Scan for the cell matching the given text and deliver its (X, Y) coordinate at center. 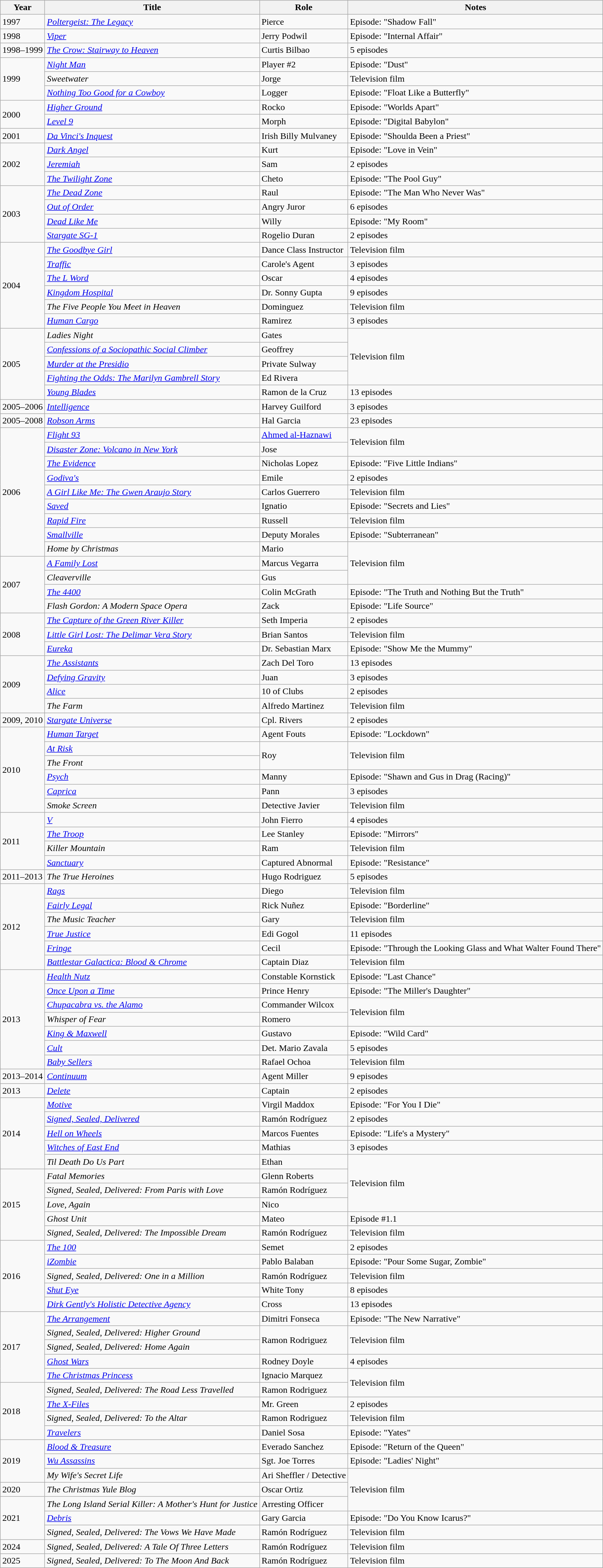
Brian Santos (304, 635)
Raul (304, 193)
Travelers (152, 1432)
Episode: "The Man Who Never Was" (475, 193)
The Crow: Stairway to Heaven (152, 50)
Godiva's (152, 478)
Whisper of Fear (152, 1019)
Private Sulway (304, 364)
Episode: "The Pool Guy" (475, 179)
Episode: "Subterranean" (475, 535)
2005–2008 (22, 421)
Emile (304, 478)
2017 (22, 1347)
Gates (304, 335)
Harvey Guilford (304, 406)
Viper (152, 36)
Mathias (304, 1148)
2000 (22, 114)
2011 (22, 841)
Dead Like Me (152, 221)
Signed, Sealed, Delivered: A Tale Of Three Letters (152, 1547)
Role (304, 7)
Fighting the Odds: The Marilyn Gambrell Story (152, 378)
2025 (22, 1561)
Episode: "Pour Some Sugar, Zombie" (475, 1261)
8 episodes (475, 1290)
2012 (22, 927)
Nico (304, 1204)
Cheto (304, 179)
1999 (22, 79)
Jerry Podwil (304, 36)
Da Vinci's Inquest (152, 136)
Agent Fouts (304, 734)
2002 (22, 164)
Murder at the Presidio (152, 364)
Ari Sheffler / Detective (304, 1475)
1998–1999 (22, 50)
Semet (304, 1247)
Colin McGrath (304, 592)
The Evidence (152, 464)
Seth Imperia (304, 620)
Rags (152, 891)
Episode: "Shawn and Gus in Drag (Racing)" (475, 777)
The 4400 (152, 592)
Pann (304, 791)
Episode: "Resistance" (475, 862)
Gustavo (304, 1033)
The Arrangement (152, 1318)
Ram (304, 848)
Young Blades (152, 392)
Constable Kornstick (304, 976)
The Capture of the Green River Killer (152, 620)
2020 (22, 1489)
Pierce (304, 22)
Episode: "Yates" (475, 1432)
Episode: "For You I Die" (475, 1105)
Episode: "Mirrors" (475, 834)
The Christmas Princess (152, 1376)
Episode: "Through the Looking Glass and What Walter Found There" (475, 948)
2024 (22, 1547)
Det. Mario Zavala (304, 1048)
Signed, Sealed, Delivered: The Road Less Travelled (152, 1390)
Dirk Gently's Holistic Detective Agency (152, 1304)
Ed Rivera (304, 378)
Everado Sanchez (304, 1447)
Rafael Ochoa (304, 1062)
Little Girl Lost: The Delimar Vera Story (152, 635)
A Girl Like Me: The Gwen Araujo Story (152, 492)
2019 (22, 1461)
Edi Gogol (304, 934)
Defying Gravity (152, 677)
Signed, Sealed, Delivered: From Paris with Love (152, 1190)
Gus (304, 577)
Witches of East End (152, 1148)
Debris (152, 1518)
Robson Arms (152, 421)
2001 (22, 136)
Human Cargo (152, 321)
Alice (152, 692)
Psych (152, 777)
Episode: "Shadow Fall" (475, 22)
Once Upon a Time (152, 991)
Signed, Sealed, Delivered (152, 1119)
Kurt (304, 150)
Disaster Zone: Volcano in New York (152, 449)
Shut Eye (152, 1290)
Hal Garcia (304, 421)
Health Nutz (152, 976)
Agent Miller (304, 1076)
True Justice (152, 934)
Continuum (152, 1076)
Out of Order (152, 207)
Juan (304, 677)
iZombie (152, 1261)
Rick Nuñez (304, 905)
Episode: "Ladies' Night" (475, 1461)
Confessions of a Sociopathic Social Climber (152, 349)
The Goodbye Girl (152, 250)
At Risk (152, 748)
Sgt. Joe Torres (304, 1461)
Episode: "The Truth and Nothing But the Truth" (475, 592)
Cecil (304, 948)
John Fierro (304, 820)
Rapid Fire (152, 520)
Chupacabra vs. the Alamo (152, 1005)
Eureka (152, 649)
Carlos Guerrero (304, 492)
Glenn Roberts (304, 1176)
Rogelio Duran (304, 235)
Commander Wilcox (304, 1005)
Nicholas Lopez (304, 464)
Alfredo Martinez (304, 706)
Episode: "Five Little Indians" (475, 464)
Morph (304, 121)
Ethan (304, 1162)
Episode: "Borderline" (475, 905)
Hell on Wheels (152, 1133)
The True Heroines (152, 877)
Home by Christmas (152, 549)
Signed, Sealed, Delivered: To the Altar (152, 1418)
Signed, Sealed, Delivered: Higher Ground (152, 1333)
Signed, Sealed, Delivered: One in a Million (152, 1276)
Sweetwater (152, 79)
Jeremiah (152, 164)
2010 (22, 770)
Geoffrey (304, 349)
Episode: "Last Chance" (475, 976)
Episode: "Life's a Mystery" (475, 1133)
Baby Sellers (152, 1062)
Captain (304, 1091)
2014 (22, 1133)
6 episodes (475, 207)
Prince Henry (304, 991)
Episode: "Life Source" (475, 606)
The Dead Zone (152, 193)
Year (22, 7)
Killer Mountain (152, 848)
The Long Island Serial Killer: A Mother's Hunt for Justice (152, 1504)
Level 9 (152, 121)
Curtis Bilbao (304, 50)
The L Word (152, 278)
Smallville (152, 535)
Willy (304, 221)
Dr. Sebastian Marx (304, 649)
Stargate SG-1 (152, 235)
The Assistants (152, 663)
Blood & Treasure (152, 1447)
Zack (304, 606)
Ignacio Marquez (304, 1376)
Flight 93 (152, 435)
Episode: "Worlds Apart" (475, 107)
The 100 (152, 1247)
Arresting Officer (304, 1504)
Logger (304, 93)
Cross (304, 1304)
The Farm (152, 706)
Signed, Sealed, Delivered: The Impossible Dream (152, 1233)
10 of Clubs (304, 692)
Russell (304, 520)
Irish Billy Mulvaney (304, 136)
2011–2013 (22, 877)
Ignatio (304, 506)
Episode: "Internal Affair" (475, 36)
Rocko (304, 107)
Saved (152, 506)
Pablo Balaban (304, 1261)
Til Death Do Us Part (152, 1162)
Romero (304, 1019)
Human Target (152, 734)
Flash Gordon: A Modern Space Opera (152, 606)
Kingdom Hospital (152, 292)
Nothing Too Good for a Cowboy (152, 93)
Sanctuary (152, 862)
2005 (22, 364)
Episode: "Show Me the Mummy" (475, 649)
Battlestar Galactica: Blood & Chrome (152, 962)
Jorge (304, 79)
A Family Lost (152, 563)
Diego (304, 891)
Dr. Sonny Gupta (304, 292)
Episode: "The New Narrative" (475, 1318)
Detective Javier (304, 805)
2007 (22, 584)
2006 (22, 492)
Episode: "Wild Card" (475, 1033)
Fairly Legal (152, 905)
Episode: "My Room" (475, 221)
Traffic (152, 264)
Signed, Sealed, Delivered: Home Again (152, 1347)
The Christmas Yule Blog (152, 1489)
Episode: "Love in Vein" (475, 150)
Oscar Ortiz (304, 1489)
Ramon de la Cruz (304, 392)
Higher Ground (152, 107)
Cult (152, 1048)
Signed, Sealed, Delivered: To The Moon And Back (152, 1561)
Smoke Screen (152, 805)
Mr. Green (304, 1404)
Caprica (152, 791)
Hugo Rodriguez (304, 877)
Night Man (152, 64)
King & Maxwell (152, 1033)
Oscar (304, 278)
Stargate Universe (152, 720)
Motive (152, 1105)
Episode: "Digital Babylon" (475, 121)
Episode #1.1 (475, 1219)
The Music Teacher (152, 920)
Marcos Fuentes (304, 1133)
Episode: "Dust" (475, 64)
The Five People You Meet in Heaven (152, 307)
2009, 2010 (22, 720)
11 episodes (475, 934)
2016 (22, 1276)
Intelligence (152, 406)
Angry Juror (304, 207)
2013–2014 (22, 1076)
Ahmed al-Haznawi (304, 435)
Love, Again (152, 1204)
Poltergeist: The Legacy (152, 22)
1997 (22, 22)
The X-Files (152, 1404)
2009 (22, 684)
2003 (22, 214)
V (152, 820)
My Wife's Secret Life (152, 1475)
2004 (22, 285)
Manny (304, 777)
Ramirez (304, 321)
Title (152, 7)
Episode: "Lockdown" (475, 734)
Lee Stanley (304, 834)
Mateo (304, 1219)
2018 (22, 1411)
Episode: "Float Like a Butterfly" (475, 93)
Captain Diaz (304, 962)
Signed, Sealed, Delivered: The Vows We Have Made (152, 1532)
2008 (22, 634)
The Troop (152, 834)
Notes (475, 7)
Fatal Memories (152, 1176)
Gary (304, 920)
Gary Garcia (304, 1518)
Deputy Morales (304, 535)
Captured Abnormal (304, 862)
Virgil Maddox (304, 1105)
Ghost Unit (152, 1219)
Dance Class Instructor (304, 250)
23 episodes (475, 421)
Carole's Agent (304, 264)
Delete (152, 1091)
Episode: "Shoulda Been a Priest" (475, 136)
Daniel Sosa (304, 1432)
2005–2006 (22, 406)
2015 (22, 1204)
Ladies Night (152, 335)
Cpl. Rivers (304, 720)
Ghost Wars (152, 1361)
Player #2 (304, 64)
Dark Angel (152, 150)
Dominguez (304, 307)
Jose (304, 449)
Wu Assassins (152, 1461)
Rodney Doyle (304, 1361)
2021 (22, 1518)
Episode: "Secrets and Lies" (475, 506)
Cleaverville (152, 577)
Episode: "Return of the Queen" (475, 1447)
Zach Del Toro (304, 663)
Marcus Vegarra (304, 563)
The Front (152, 763)
Episode: "The Miller's Daughter" (475, 991)
Episode: "Do You Know Icarus?" (475, 1518)
Dimitri Fonseca (304, 1318)
Mario (304, 549)
Sam (304, 164)
White Tony (304, 1290)
1998 (22, 36)
The Twilight Zone (152, 179)
Roy (304, 756)
Fringe (152, 948)
